Find where the given text appears and provide that cell's center as (x, y) coordinate. 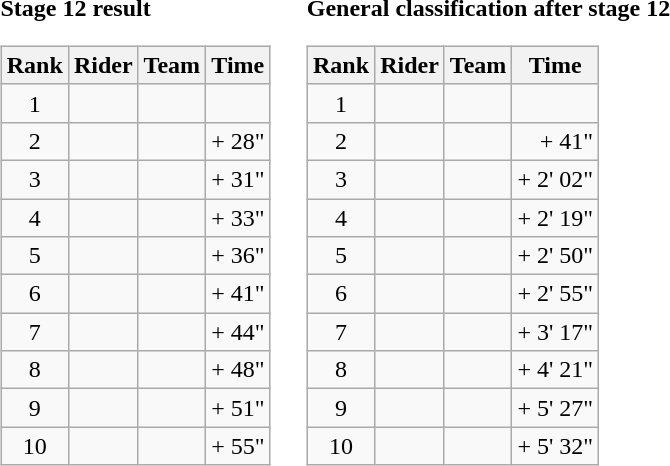
+ 5' 27" (556, 408)
+ 2' 55" (556, 294)
+ 44" (238, 332)
+ 3' 17" (556, 332)
+ 28" (238, 141)
+ 51" (238, 408)
+ 55" (238, 446)
+ 4' 21" (556, 370)
+ 33" (238, 217)
+ 2' 02" (556, 179)
+ 2' 50" (556, 256)
+ 5' 32" (556, 446)
+ 31" (238, 179)
+ 48" (238, 370)
+ 2' 19" (556, 217)
+ 36" (238, 256)
